Return the (X, Y) coordinate for the center point of the cell that contains the specified text.  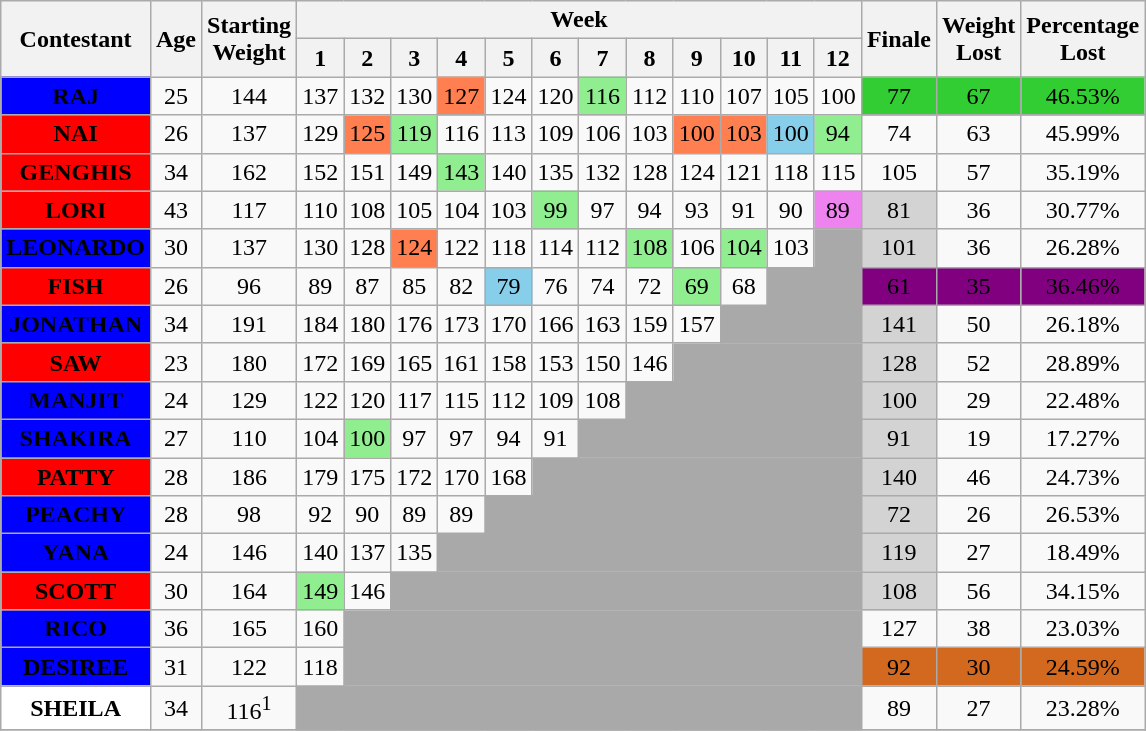
163 (602, 324)
10 (744, 58)
26.53% (1083, 515)
43 (176, 210)
23 (176, 362)
144 (250, 96)
29 (978, 400)
PATTY (76, 477)
151 (368, 172)
SHAKIRA (76, 438)
98 (250, 515)
141 (898, 324)
4 (462, 58)
69 (696, 286)
2 (368, 58)
Percentage Lost (1083, 39)
19 (978, 438)
Age (176, 39)
93 (696, 210)
76 (556, 286)
StartingWeight (250, 39)
81 (898, 210)
PEACHY (76, 515)
17.27% (1083, 438)
186 (250, 477)
162 (250, 172)
101 (898, 248)
34.15% (1083, 591)
114 (556, 248)
173 (462, 324)
FISH (76, 286)
26.28% (1083, 248)
85 (414, 286)
107 (744, 96)
79 (508, 286)
150 (602, 362)
MANJIT (76, 400)
RAJ (76, 96)
12 (838, 58)
168 (508, 477)
35.19% (1083, 172)
GENGHIS (76, 172)
99 (556, 210)
22.48% (1083, 400)
SCOTT (76, 591)
26.18% (1083, 324)
RICO (76, 629)
52 (978, 362)
35 (978, 286)
46 (978, 477)
18.49% (1083, 553)
161 (462, 362)
63 (978, 134)
46.53% (1083, 96)
SHEILA (76, 708)
Finale (898, 39)
6 (556, 58)
166 (556, 324)
160 (320, 629)
1 (320, 58)
158 (508, 362)
77 (898, 96)
24.73% (1083, 477)
31 (176, 667)
176 (414, 324)
8 (650, 58)
9 (696, 58)
3 (414, 58)
45.99% (1083, 134)
153 (556, 362)
96 (250, 286)
36.46% (1083, 286)
WeightLost (978, 39)
25 (176, 96)
67 (978, 96)
5 (508, 58)
SAW (76, 362)
179 (320, 477)
56 (978, 591)
28.89% (1083, 362)
113 (508, 134)
169 (368, 362)
1161 (250, 708)
11 (790, 58)
LORI (76, 210)
184 (320, 324)
57 (978, 172)
38 (978, 629)
87 (368, 286)
143 (462, 172)
152 (320, 172)
121 (744, 172)
23.28% (1083, 708)
164 (250, 591)
YANA (76, 553)
7 (602, 58)
125 (368, 134)
NAI (76, 134)
191 (250, 324)
Week (580, 20)
68 (744, 286)
JONATHAN (76, 324)
157 (696, 324)
30.77% (1083, 210)
159 (650, 324)
Contestant (76, 39)
24.59% (1083, 667)
61 (898, 286)
50 (978, 324)
82 (462, 286)
175 (368, 477)
LEONARDO (76, 248)
23.03% (1083, 629)
DESIREE (76, 667)
